Scan for the cell matching the given text and deliver its [X, Y] coordinate at center. 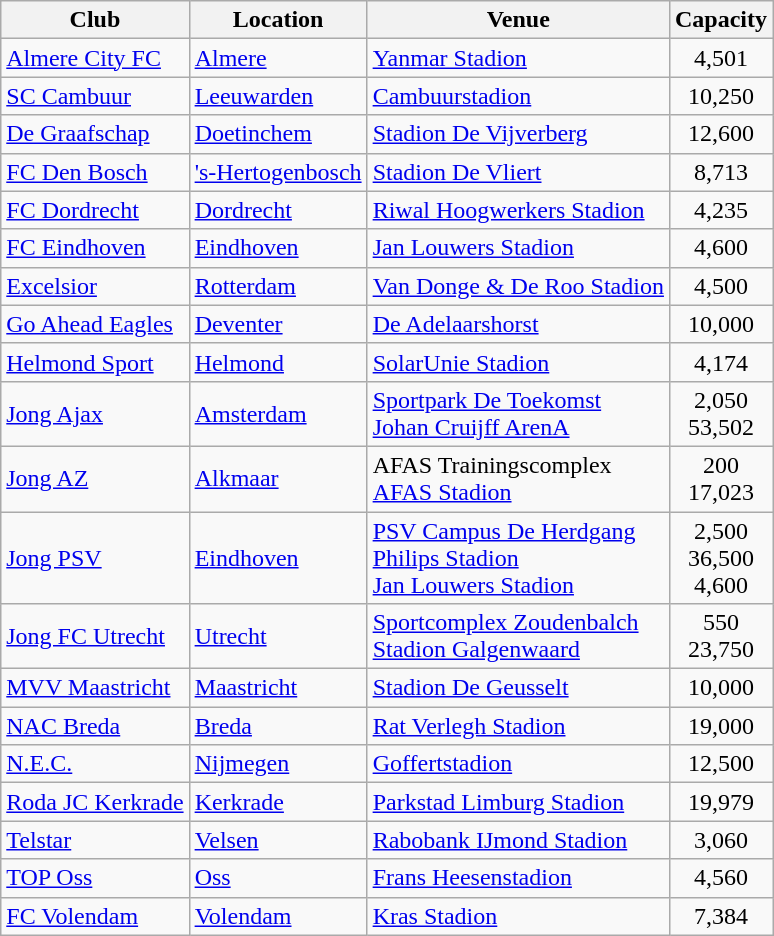
8,713 [720, 172]
Excelsior [95, 286]
4,174 [720, 362]
Club [95, 20]
Riwal Hoogwerkers Stadion [518, 210]
Rotterdam [278, 286]
Stadion De Geusselt [518, 688]
2,50036,5004,600 [720, 558]
PSV Campus De HerdgangPhilips StadionJan Louwers Stadion [518, 558]
Go Ahead Eagles [95, 324]
Capacity [720, 20]
FC Den Bosch [95, 172]
4,501 [720, 58]
19,000 [720, 726]
Alkmaar [278, 478]
Dordrecht [278, 210]
Sportcomplex ZoudenbalchStadion Galgenwaard [518, 636]
Rat Verlegh Stadion [518, 726]
Helmond Sport [95, 362]
MVV Maastricht [95, 688]
AFAS TrainingscomplexAFAS Stadion [518, 478]
Yanmar Stadion [518, 58]
55023,750 [720, 636]
SolarUnie Stadion [518, 362]
Parkstad Limburg Stadion [518, 802]
4,560 [720, 878]
FC Volendam [95, 916]
De Adelaarshorst [518, 324]
Stadion De Vijverberg [518, 134]
Velsen [278, 840]
Jong FC Utrecht [95, 636]
4,235 [720, 210]
Almere [278, 58]
12,500 [720, 764]
7,384 [720, 916]
Location [278, 20]
19,979 [720, 802]
Almere City FC [95, 58]
Kerkrade [278, 802]
FC Dordrecht [95, 210]
Oss [278, 878]
Breda [278, 726]
Roda JC Kerkrade [95, 802]
TOP Oss [95, 878]
SC Cambuur [95, 96]
12,600 [720, 134]
10,250 [720, 96]
Van Donge & De Roo Stadion [518, 286]
Deventer [278, 324]
Frans Heesenstadion [518, 878]
N.E.C. [95, 764]
Maastricht [278, 688]
FC Eindhoven [95, 248]
Utrecht [278, 636]
Amsterdam [278, 414]
Helmond [278, 362]
Jan Louwers Stadion [518, 248]
Jong AZ [95, 478]
Telstar [95, 840]
Rabobank IJmond Stadion [518, 840]
Volendam [278, 916]
Doetinchem [278, 134]
De Graafschap [95, 134]
4,500 [720, 286]
Cambuurstadion [518, 96]
4,600 [720, 248]
Venue [518, 20]
Goffertstadion [518, 764]
Jong Ajax [95, 414]
Jong PSV [95, 558]
Stadion De Vliert [518, 172]
2,05053,502 [720, 414]
Leeuwarden [278, 96]
Nijmegen [278, 764]
's-Hertogenbosch [278, 172]
Sportpark De ToekomstJohan Cruijff ArenA [518, 414]
20017,023 [720, 478]
NAC Breda [95, 726]
3,060 [720, 840]
Kras Stadion [518, 916]
